Locate the cell with the specified text and output its [X, Y] center coordinate. 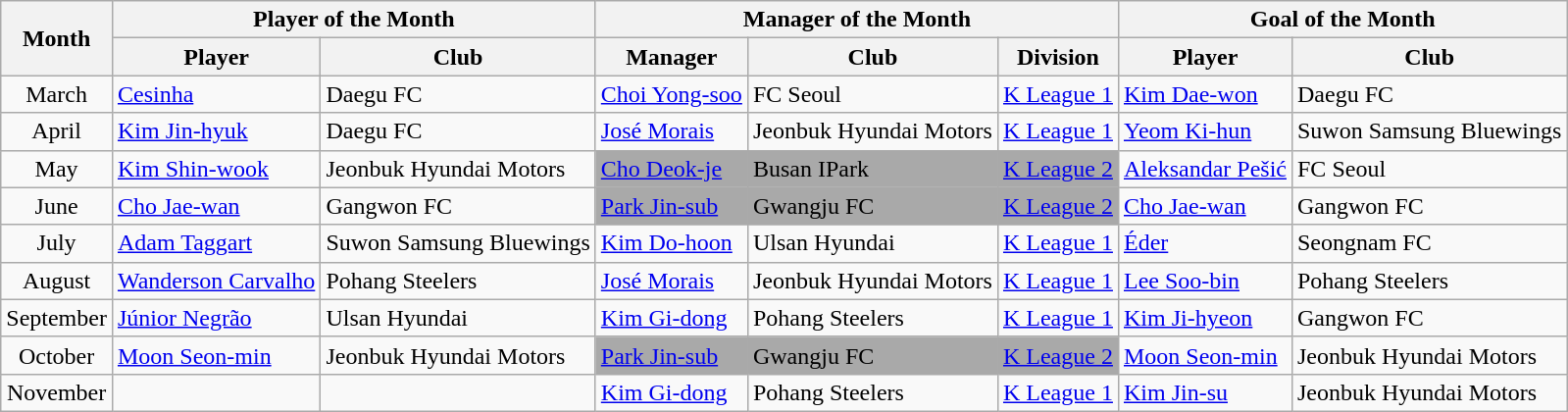
Wanderson Carvalho [216, 281]
Kim Dae-won [1204, 94]
Cesinha [216, 94]
Kim Shin-wook [216, 169]
November [57, 392]
Player of the Month [353, 20]
Kim Do-hoon [671, 243]
Manager [671, 57]
Busan IPark [873, 169]
Choi Yong-soo [671, 94]
Division [1057, 57]
Manager of the Month [857, 20]
Júnior Negrão [216, 318]
May [57, 169]
Aleksandar Pešić [1204, 169]
Éder [1204, 243]
April [57, 131]
Yeom Ki-hun [1204, 131]
Month [57, 38]
September [57, 318]
July [57, 243]
Lee Soo-bin [1204, 281]
Kim Jin-su [1204, 392]
October [57, 355]
March [57, 94]
August [57, 281]
Kim Jin-hyuk [216, 131]
Cho Deok-je [671, 169]
Adam Taggart [216, 243]
Kim Ji-hyeon [1204, 318]
June [57, 206]
Goal of the Month [1341, 20]
Seongnam FC [1429, 243]
